Determine the (X, Y) coordinate at the center of the cell enclosing the given text.  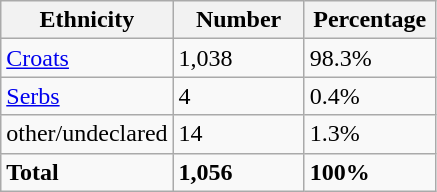
Croats (87, 58)
1,038 (238, 58)
Serbs (87, 96)
other/undeclared (87, 134)
100% (370, 172)
Total (87, 172)
0.4% (370, 96)
1.3% (370, 134)
Percentage (370, 20)
Ethnicity (87, 20)
1,056 (238, 172)
98.3% (370, 58)
4 (238, 96)
14 (238, 134)
Number (238, 20)
